Determine the [x, y] coordinate at the center of the cell enclosing the given text.  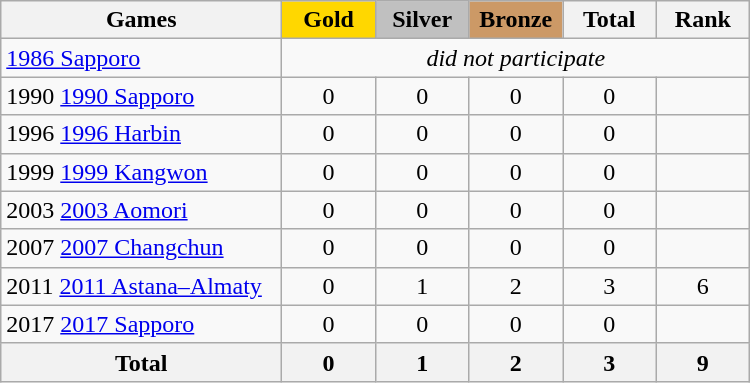
Rank [703, 20]
Gold [329, 20]
2017 2017 Sapporo [142, 324]
2007 2007 Changchun [142, 248]
6 [703, 286]
did not participate [516, 58]
1999 1999 Kangwon [142, 172]
1986 Sapporo [142, 58]
Silver [422, 20]
2003 2003 Aomori [142, 210]
2011 2011 Astana–Almaty [142, 286]
9 [703, 362]
1990 1990 Sapporo [142, 96]
1996 1996 Harbin [142, 134]
Games [142, 20]
Bronze [516, 20]
